Output the [x, y] coordinate of the center of the cell containing the given text.  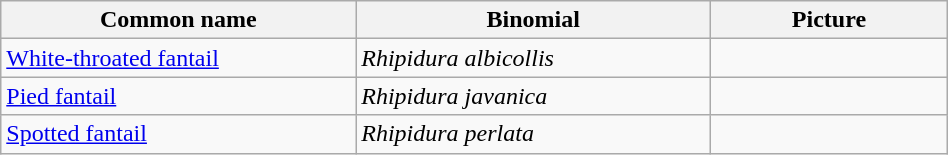
Rhipidura perlata [534, 134]
Common name [178, 20]
Pied fantail [178, 96]
White-throated fantail [178, 58]
Picture [830, 20]
Binomial [534, 20]
Rhipidura javanica [534, 96]
Spotted fantail [178, 134]
Rhipidura albicollis [534, 58]
